Capture the cell that displays the provided text and extract its [X, Y] central coordinate. 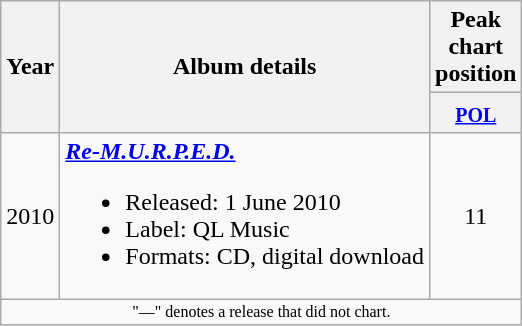
11 [476, 216]
"—" denotes a release that did not chart. [262, 312]
2010 [30, 216]
Year [30, 67]
Album details [245, 67]
Peak chart position [476, 47]
Re-M.U.R.P.E.D.Released: 1 June 2010Label: QL MusicFormats: CD, digital download [245, 216]
POL [476, 113]
